From the cell containing the given text, extract its center point as [X, Y] coordinate. 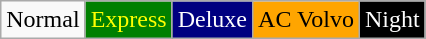
Night [392, 20]
AC Volvo [306, 20]
Express [128, 20]
Deluxe [212, 20]
Normal [43, 20]
